Detect which cell encompasses the target text, then output its [x, y] center coordinate. 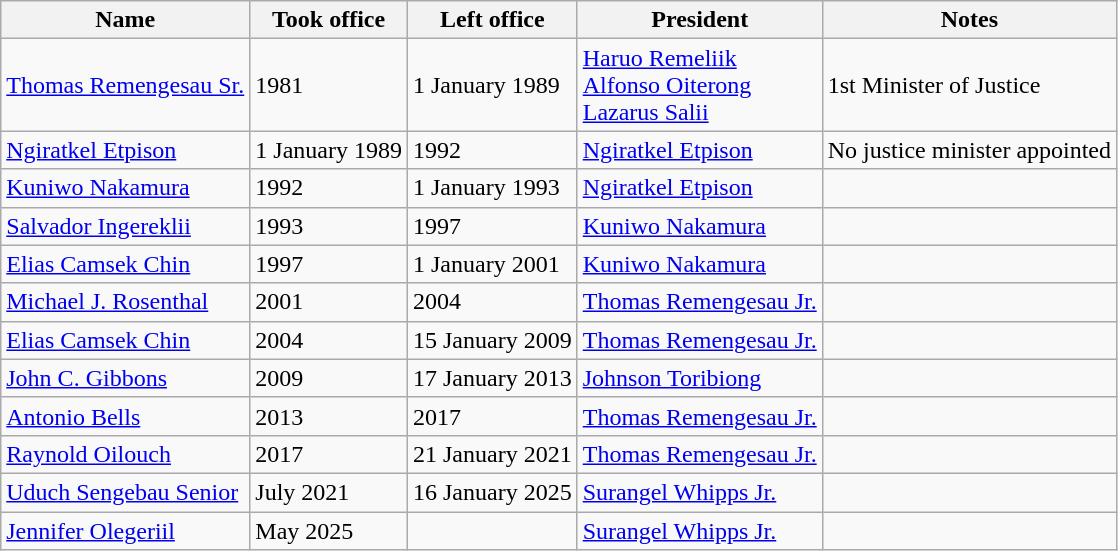
Johnson Toribiong [700, 378]
July 2021 [329, 492]
2009 [329, 378]
Raynold Oilouch [126, 454]
Took office [329, 20]
15 January 2009 [492, 340]
21 January 2021 [492, 454]
Michael J. Rosenthal [126, 302]
May 2025 [329, 531]
2013 [329, 416]
Notes [969, 20]
Jennifer Olegeriil [126, 531]
1 January 2001 [492, 264]
Name [126, 20]
Haruo RemeliikAlfonso OiterongLazarus Salii [700, 85]
1993 [329, 226]
Left office [492, 20]
Antonio Bells [126, 416]
No justice minister appointed [969, 150]
Salvador Ingereklii [126, 226]
2001 [329, 302]
1981 [329, 85]
Thomas Remengesau Sr. [126, 85]
Uduch Sengebau Senior [126, 492]
1st Minister of Justice [969, 85]
1 January 1993 [492, 188]
16 January 2025 [492, 492]
President [700, 20]
John C. Gibbons [126, 378]
17 January 2013 [492, 378]
